Output the [X, Y] coordinate of the center of the cell containing the given text.  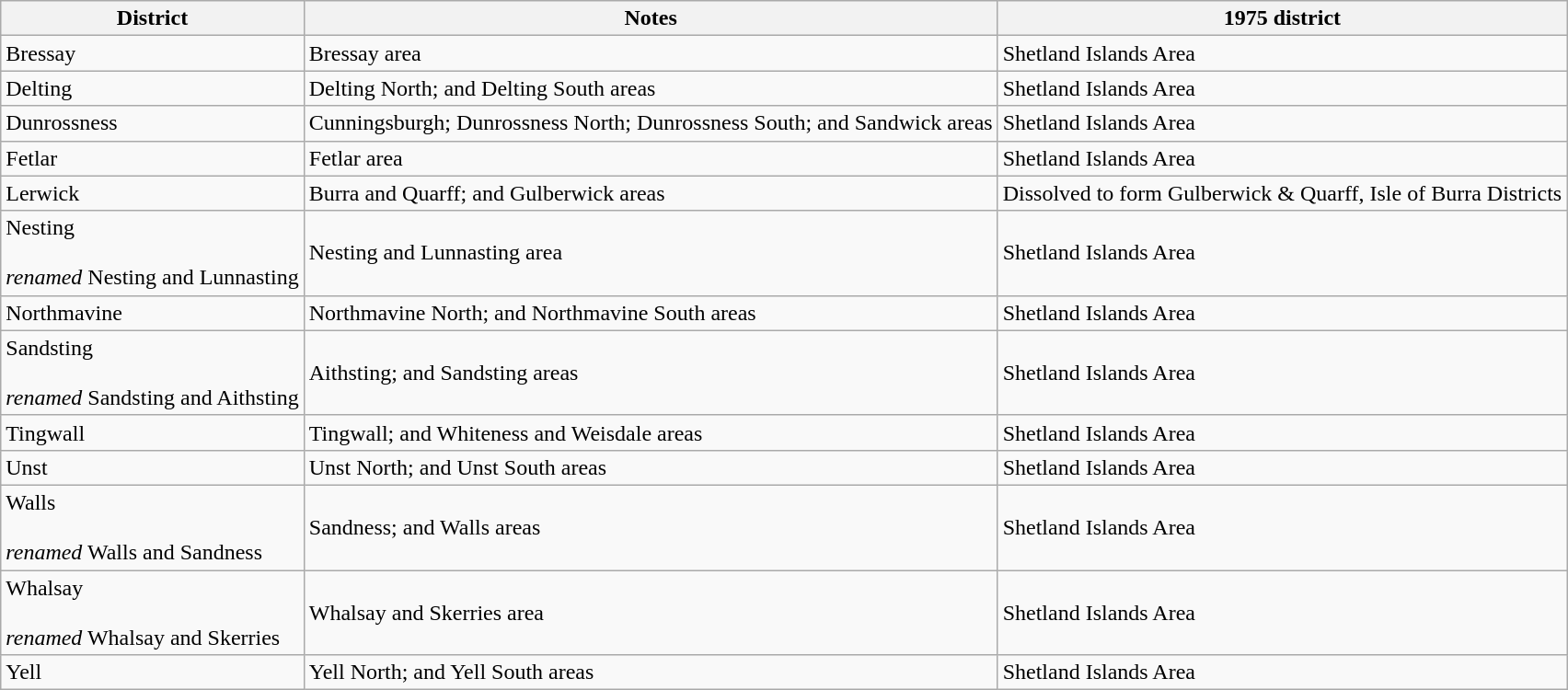
Lerwick [153, 193]
Cunningsburgh; Dunrossness North; Dunrossness South; and Sandwick areas [651, 123]
Sandstingrenamed Sandsting and Aithsting [153, 373]
District [153, 18]
Dunrossness [153, 123]
Yell [153, 673]
Yell North; and Yell South areas [651, 673]
Fetlar area [651, 158]
Nestingrenamed Nesting and Lunnasting [153, 253]
Nesting and Lunnasting area [651, 253]
Whalsay and Skerries area [651, 613]
Unst [153, 467]
Bressay area [651, 53]
Tingwall; and Whiteness and Weisdale areas [651, 432]
Unst North; and Unst South areas [651, 467]
Bressay [153, 53]
Delting [153, 88]
Notes [651, 18]
Northmavine North; and Northmavine South areas [651, 313]
Whalsayrenamed Whalsay and Skerries [153, 613]
Northmavine [153, 313]
Fetlar [153, 158]
Delting North; and Delting South areas [651, 88]
1975 district [1282, 18]
Sandness; and Walls areas [651, 527]
Wallsrenamed Walls and Sandness [153, 527]
Tingwall [153, 432]
Burra and Quarff; and Gulberwick areas [651, 193]
Aithsting; and Sandsting areas [651, 373]
Dissolved to form Gulberwick & Quarff, Isle of Burra Districts [1282, 193]
